Search for the cell housing the specified text and yield its (x, y) center coordinate. 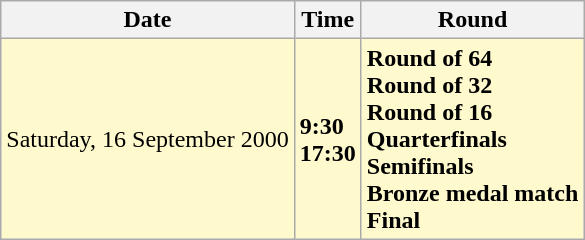
Saturday, 16 September 2000 (148, 139)
Round (472, 20)
Date (148, 20)
Time (328, 20)
9:3017:30 (328, 139)
Round of 64Round of 32Round of 16QuarterfinalsSemifinalsBronze medal matchFinal (472, 139)
